Output the (X, Y) coordinate of the center of the cell containing the given text.  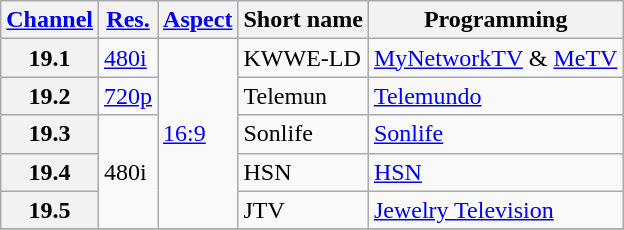
KWWE-LD (303, 58)
Telemun (303, 96)
Programming (496, 20)
Aspect (198, 20)
Res. (128, 20)
19.5 (50, 210)
Short name (303, 20)
19.1 (50, 58)
19.4 (50, 172)
19.3 (50, 134)
19.2 (50, 96)
Jewelry Television (496, 210)
Telemundo (496, 96)
JTV (303, 210)
16:9 (198, 134)
MyNetworkTV & MeTV (496, 58)
720p (128, 96)
Channel (50, 20)
